Provide the [X, Y] coordinate of the cell's center where the given text is located.  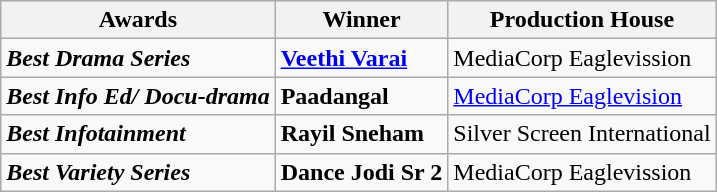
MediaCorp Eaglevision [582, 96]
Silver Screen International [582, 134]
Rayil Sneham [362, 134]
Veethi Varai [362, 58]
Dance Jodi Sr 2 [362, 172]
Awards [138, 20]
Paadangal [362, 96]
Best Info Ed/ Docu-drama [138, 96]
Best Drama Series [138, 58]
Best Infotainment [138, 134]
Production House [582, 20]
Best Variety Series [138, 172]
Winner [362, 20]
